Scan for the cell matching the given text and deliver its (x, y) coordinate at center. 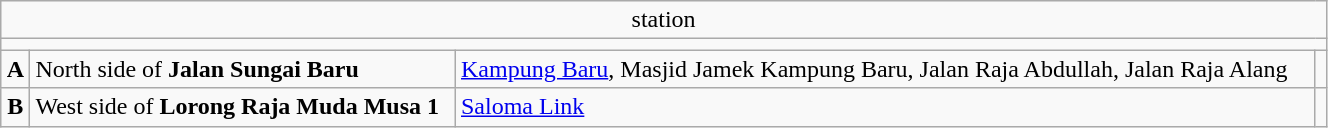
B (16, 107)
West side of Lorong Raja Muda Musa 1 (243, 107)
Kampung Baru, Masjid Jamek Kampung Baru, Jalan Raja Abdullah, Jalan Raja Alang (885, 69)
North side of Jalan Sungai Baru (243, 69)
A (16, 69)
Saloma Link (885, 107)
station (664, 20)
